Identify which cell holds the provided text, then report its [x, y] central coordinate. 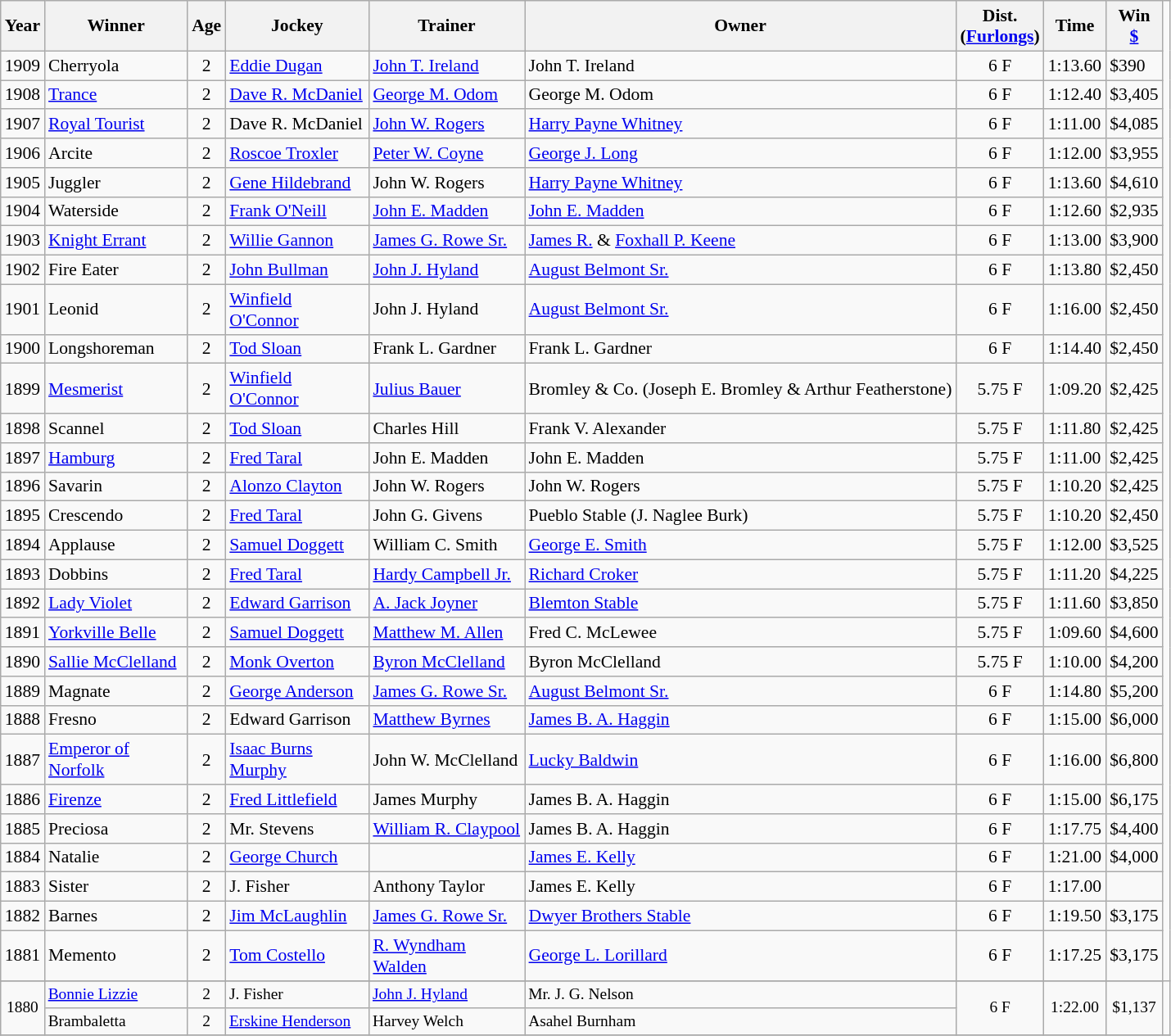
Time [1074, 26]
Dist. (Furlongs) [999, 26]
1902 [23, 270]
Trance [116, 95]
1905 [23, 183]
1882 [23, 916]
Mr. Stevens [296, 829]
Firenze [116, 799]
Juggler [116, 183]
Crescendo [116, 516]
Bromley & Co. (Joseph E. Bromley & Arthur Featherstone) [740, 388]
Lucky Baldwin [740, 760]
1886 [23, 799]
1880 [23, 1007]
Eddie Dugan [296, 66]
$3,955 [1133, 153]
$6,000 [1133, 720]
Peter W. Coyne [446, 153]
William C. Smith [446, 545]
$3,850 [1133, 604]
1:11.20 [1074, 574]
Royal Tourist [116, 124]
Gene Hildebrand [296, 183]
1899 [23, 388]
1:12.60 [1074, 211]
Richard Croker [740, 574]
$6,175 [1133, 799]
Harvey Welch [446, 1022]
Alonzo Clayton [296, 486]
1881 [23, 955]
Year [23, 26]
1897 [23, 458]
Win$ [1133, 26]
Owner [740, 26]
Hamburg [116, 458]
James R. & Foxhall P. Keene [740, 241]
Matthew Byrnes [446, 720]
$4,085 [1133, 124]
Scannel [116, 428]
Sister [116, 887]
1898 [23, 428]
$4,225 [1133, 574]
John W. McClelland [446, 760]
1:21.00 [1074, 857]
Cherryola [116, 66]
Trainer [446, 26]
$1,137 [1133, 1007]
1:19.50 [1074, 916]
$4,600 [1133, 633]
1894 [23, 545]
Anthony Taylor [446, 887]
1:13.80 [1074, 270]
Lady Violet [116, 604]
1896 [23, 486]
Fred Littlefield [296, 799]
George Church [296, 857]
Julius Bauer [446, 388]
1:17.75 [1074, 829]
Natalie [116, 857]
George L. Lorillard [740, 955]
Frank O'Neill [296, 211]
Longshoreman [116, 349]
1:22.00 [1074, 1007]
William R. Claypool [446, 829]
$2,935 [1133, 211]
Hardy Campbell Jr. [446, 574]
R. Wyndham Walden [446, 955]
Sallie McClelland [116, 662]
1:14.40 [1074, 349]
Frank V. Alexander [740, 428]
1:13.00 [1074, 241]
$390 [1133, 66]
1:11.60 [1074, 604]
Charles Hill [446, 428]
1:17.00 [1074, 887]
1885 [23, 829]
$5,200 [1133, 691]
1:10.00 [1074, 662]
1907 [23, 124]
1:11.80 [1074, 428]
Yorkville Belle [116, 633]
1900 [23, 349]
Dobbins [116, 574]
1:17.25 [1074, 955]
Brambaletta [116, 1022]
$4,000 [1133, 857]
1889 [23, 691]
Mr. J. G. Nelson [740, 994]
1893 [23, 574]
Emperor of Norfolk [116, 760]
1:14.80 [1074, 691]
Winner [116, 26]
Savarin [116, 486]
Isaac Burns Murphy [296, 760]
1908 [23, 95]
Dwyer Brothers Stable [740, 916]
Fresno [116, 720]
Age [206, 26]
1:09.60 [1074, 633]
Memento [116, 955]
1892 [23, 604]
Mesmerist [116, 388]
Barnes [116, 916]
1891 [23, 633]
John Bullman [296, 270]
Waterside [116, 211]
Leonid [116, 310]
James Murphy [446, 799]
Pueblo Stable (J. Naglee Burk) [740, 516]
Magnate [116, 691]
$3,900 [1133, 241]
Matthew M. Allen [446, 633]
Erskine Henderson [296, 1022]
1906 [23, 153]
1890 [23, 662]
1903 [23, 241]
$3,525 [1133, 545]
A. Jack Joyner [446, 604]
Applause [116, 545]
1887 [23, 760]
George E. Smith [740, 545]
John G. Givens [446, 516]
$4,200 [1133, 662]
1904 [23, 211]
Fire Eater [116, 270]
1:12.40 [1074, 95]
$4,610 [1133, 183]
1909 [23, 66]
Blemton Stable [740, 604]
George J. Long [740, 153]
Asahel Burnham [740, 1022]
$6,800 [1133, 760]
1895 [23, 516]
Roscoe Troxler [296, 153]
Bonnie Lizzie [116, 994]
$3,405 [1133, 95]
Arcite [116, 153]
George Anderson [296, 691]
Jim McLaughlin [296, 916]
Fred C. McLewee [740, 633]
1888 [23, 720]
Willie Gannon [296, 241]
1901 [23, 310]
$4,400 [1133, 829]
Monk Overton [296, 662]
1883 [23, 887]
Jockey [296, 26]
Preciosa [116, 829]
1884 [23, 857]
1:09.20 [1074, 388]
Knight Errant [116, 241]
Tom Costello [296, 955]
